Return [x, y] of the center of cell containing provided text 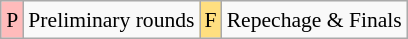
P [12, 20]
Repechage & Finals [314, 20]
Preliminary rounds [111, 20]
F [211, 20]
